Detect which cell encompasses the target text, then output its (X, Y) center coordinate. 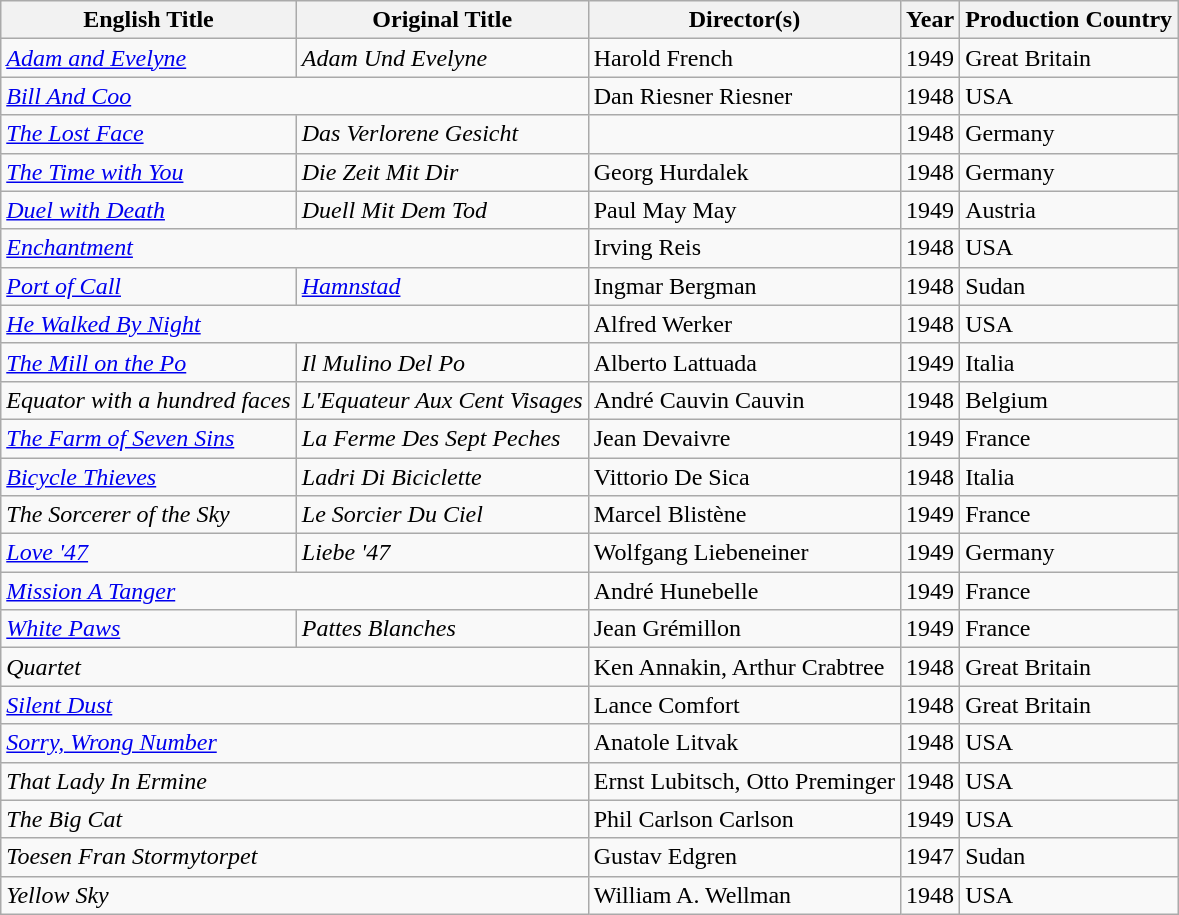
Ken Annakin, Arthur Crabtree (744, 667)
The Time with You (149, 172)
English Title (149, 20)
Lance Comfort (744, 705)
Duel with Death (149, 210)
Austria (1069, 210)
Production Country (1069, 20)
La Ferme Des Sept Peches (442, 438)
The Sorcerer of the Sky (149, 515)
Original Title (442, 20)
Anatole Litvak (744, 743)
Enchantment (294, 248)
Sorry, Wrong Number (294, 743)
Alberto Lattuada (744, 362)
Georg Hurdalek (744, 172)
Bicycle Thieves (149, 477)
Ernst Lubitsch, Otto Preminger (744, 781)
Belgium (1069, 400)
Quartet (294, 667)
Love '47 (149, 553)
Hamnstad (442, 286)
André Hunebelle (744, 591)
Gustav Edgren (744, 857)
Dan Riesner Riesner (744, 96)
The Farm of Seven Sins (149, 438)
Irving Reis (744, 248)
Ladri Di Biciclette (442, 477)
Adam and Evelyne (149, 58)
Paul May May (744, 210)
Pattes Blanches (442, 629)
Il Mulino Del Po (442, 362)
Jean Devaivre (744, 438)
Year (930, 20)
Adam Und Evelyne (442, 58)
Marcel Blistène (744, 515)
Le Sorcier Du Ciel (442, 515)
Mission A Tanger (294, 591)
L'Equateur Aux Cent Visages (442, 400)
Bill And Coo (294, 96)
Equator with a hundred faces (149, 400)
Duell Mit Dem Tod (442, 210)
Toesen Fran Stormytorpet (294, 857)
Das Verlorene Gesicht (442, 134)
The Big Cat (294, 819)
Silent Dust (294, 705)
Vittorio De Sica (744, 477)
1947 (930, 857)
Wolfgang Liebeneiner (744, 553)
Ingmar Bergman (744, 286)
Port of Call (149, 286)
Die Zeit Mit Dir (442, 172)
That Lady In Ermine (294, 781)
White Paws (149, 629)
Phil Carlson Carlson (744, 819)
Harold French (744, 58)
William A. Wellman (744, 895)
He Walked By Night (294, 324)
The Lost Face (149, 134)
Alfred Werker (744, 324)
André Cauvin Cauvin (744, 400)
Liebe '47 (442, 553)
Jean Grémillon (744, 629)
Yellow Sky (294, 895)
Director(s) (744, 20)
The Mill on the Po (149, 362)
